Find where the given text appears and provide that cell's center as (X, Y) coordinate. 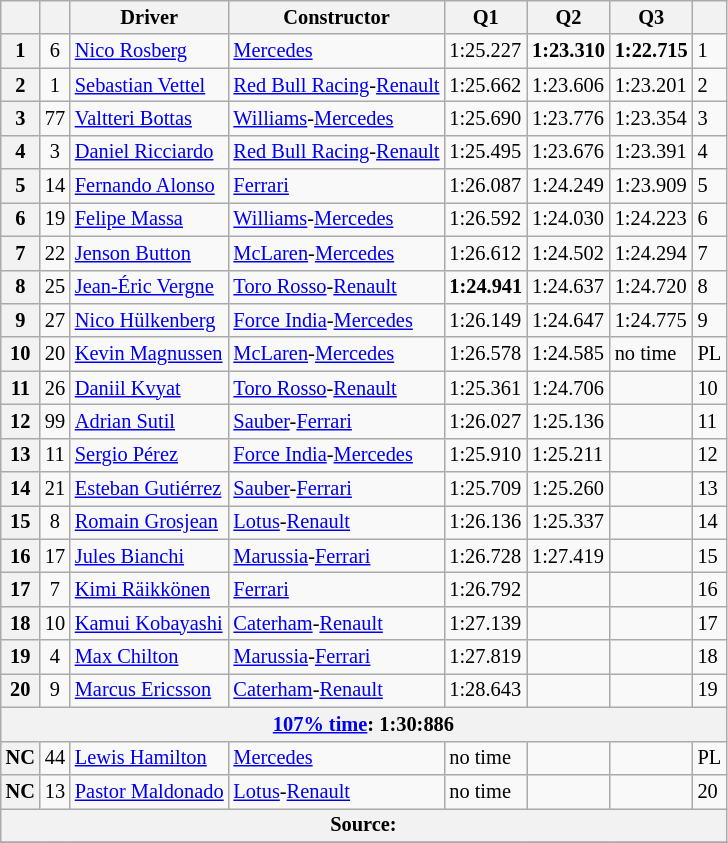
Valtteri Bottas (150, 118)
1:28.643 (486, 690)
1:25.910 (486, 455)
1:25.136 (568, 421)
Q2 (568, 17)
1:23.391 (652, 152)
Q3 (652, 17)
1:25.709 (486, 489)
1:26.149 (486, 320)
1:26.136 (486, 522)
1:23.909 (652, 186)
26 (55, 388)
1:27.419 (568, 556)
Sebastian Vettel (150, 85)
1:26.792 (486, 589)
1:26.087 (486, 186)
1:25.337 (568, 522)
Source: (364, 825)
1:26.728 (486, 556)
21 (55, 489)
1:26.612 (486, 253)
Kevin Magnussen (150, 354)
1:26.592 (486, 219)
1:24.706 (568, 388)
1:23.776 (568, 118)
Nico Hülkenberg (150, 320)
1:22.715 (652, 51)
1:24.647 (568, 320)
Lewis Hamilton (150, 758)
Nico Rosberg (150, 51)
99 (55, 421)
Daniel Ricciardo (150, 152)
Esteban Gutiérrez (150, 489)
Kimi Räikkönen (150, 589)
27 (55, 320)
1:24.585 (568, 354)
1:24.249 (568, 186)
1:24.030 (568, 219)
1:24.223 (652, 219)
Constructor (337, 17)
Daniil Kvyat (150, 388)
1:26.027 (486, 421)
1:24.720 (652, 287)
1:25.495 (486, 152)
1:23.354 (652, 118)
25 (55, 287)
1:24.294 (652, 253)
Jean-Éric Vergne (150, 287)
1:25.260 (568, 489)
Jules Bianchi (150, 556)
77 (55, 118)
Adrian Sutil (150, 421)
1:25.662 (486, 85)
1:23.676 (568, 152)
Marcus Ericsson (150, 690)
1:27.819 (486, 657)
1:25.361 (486, 388)
1:24.941 (486, 287)
Kamui Kobayashi (150, 623)
Jenson Button (150, 253)
1:24.637 (568, 287)
Q1 (486, 17)
Driver (150, 17)
Sergio Pérez (150, 455)
1:24.775 (652, 320)
1:27.139 (486, 623)
1:26.578 (486, 354)
1:25.227 (486, 51)
1:23.310 (568, 51)
1:24.502 (568, 253)
Felipe Massa (150, 219)
Fernando Alonso (150, 186)
Romain Grosjean (150, 522)
1:25.211 (568, 455)
1:23.606 (568, 85)
22 (55, 253)
Pastor Maldonado (150, 791)
107% time: 1:30:886 (364, 724)
1:23.201 (652, 85)
1:25.690 (486, 118)
Max Chilton (150, 657)
44 (55, 758)
